Provide the (x, y) coordinate of the cell's center where the given text is located.  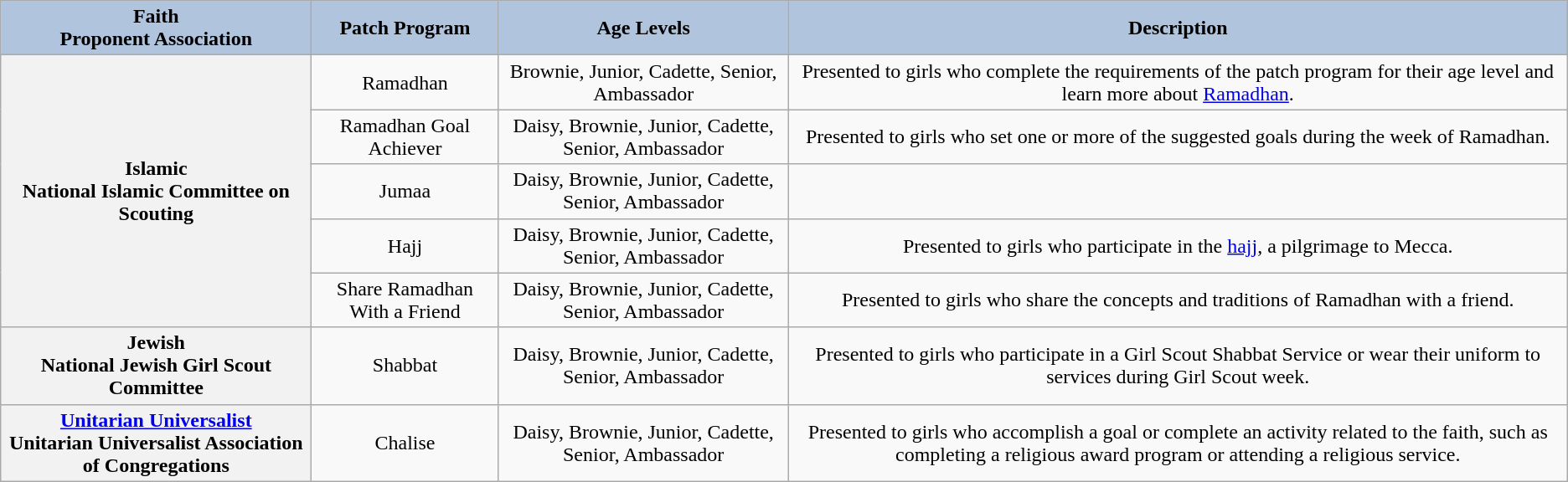
Brownie, Junior, Cadette, Senior, Ambassador (643, 82)
Presented to girls who complete the requirements of the patch program for their age level and learn more about Ramadhan. (1178, 82)
Presented to girls who share the concepts and traditions of Ramadhan with a friend. (1178, 300)
Presented to girls who participate in the hajj, a pilgrimage to Mecca. (1178, 246)
Presented to girls who participate in a Girl Scout Shabbat Service or wear their uniform to services during Girl Scout week. (1178, 366)
Patch Program (405, 28)
Hajj (405, 246)
Age Levels (643, 28)
Chalise (405, 443)
Share Ramadhan With a Friend (405, 300)
Jumaa (405, 191)
FaithProponent Association (156, 28)
JewishNational Jewish Girl Scout Committee (156, 366)
IslamicNational Islamic Committee on Scouting (156, 191)
Unitarian UniversalistUnitarian Universalist Association of Congregations (156, 443)
Ramadhan (405, 82)
Description (1178, 28)
Shabbat (405, 366)
Presented to girls who set one or more of the suggested goals during the week of Ramadhan. (1178, 137)
Ramadhan Goal Achiever (405, 137)
